Determine the [X, Y] coordinate at the center of the cell enclosing the given text.  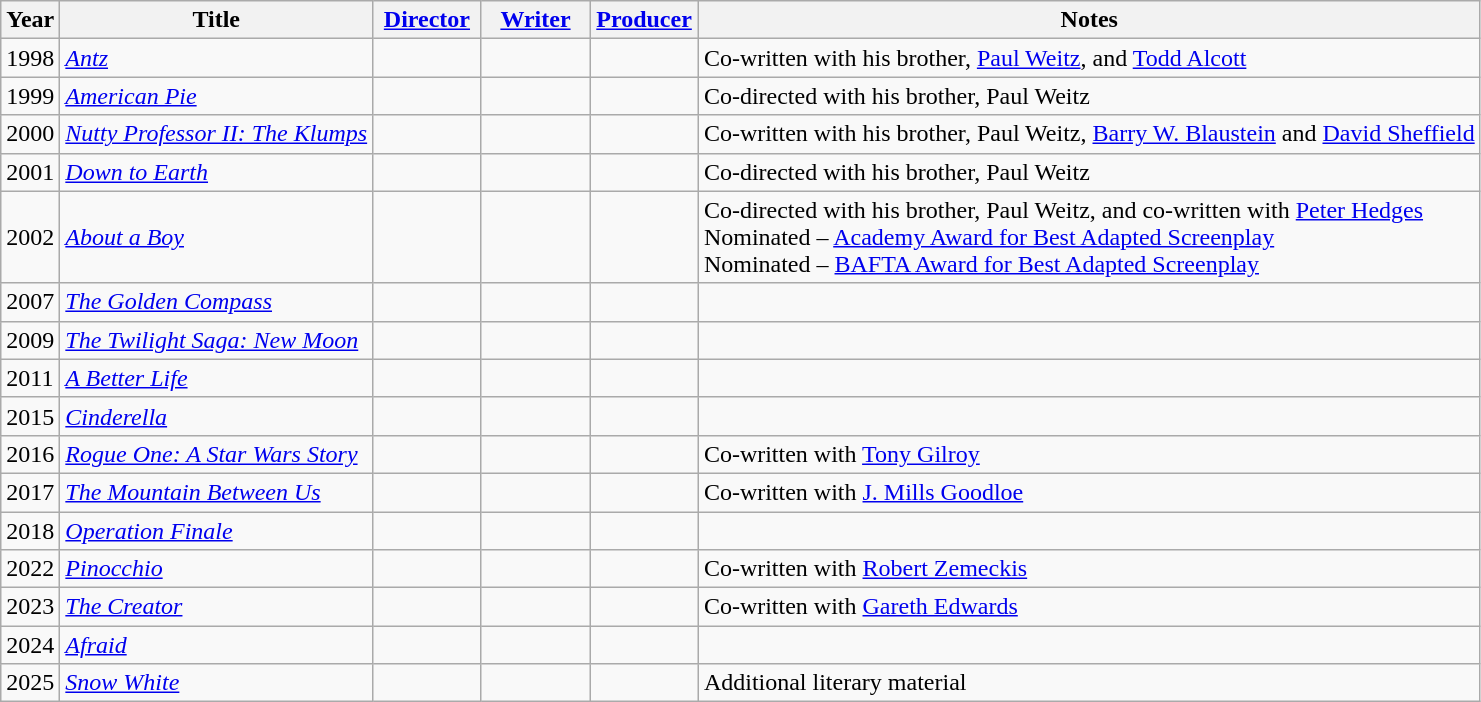
Co-written with his brother, Paul Weitz, Barry W. Blaustein and David Sheffield [1089, 134]
The Twilight Saga: New Moon [216, 340]
1998 [30, 58]
Antz [216, 58]
The Mountain Between Us [216, 492]
Snow White [216, 683]
The Golden Compass [216, 302]
Cinderella [216, 416]
Nutty Professor II: The Klumps [216, 134]
Co-written with Robert Zemeckis [1089, 569]
Producer [644, 20]
Rogue One: A Star Wars Story [216, 454]
Co-written with his brother, Paul Weitz, and Todd Alcott [1089, 58]
Notes [1089, 20]
The Creator [216, 607]
2015 [30, 416]
1999 [30, 96]
Writer [536, 20]
Year [30, 20]
2002 [30, 237]
Co-written with Tony Gilroy [1089, 454]
Down to Earth [216, 172]
2011 [30, 378]
2000 [30, 134]
Additional literary material [1089, 683]
Title [216, 20]
2001 [30, 172]
Operation Finale [216, 531]
2009 [30, 340]
2022 [30, 569]
2017 [30, 492]
2007 [30, 302]
2018 [30, 531]
Director [428, 20]
2016 [30, 454]
About a Boy [216, 237]
2025 [30, 683]
A Better Life [216, 378]
Co-written with J. Mills Goodloe [1089, 492]
Afraid [216, 645]
Pinocchio [216, 569]
Co-written with Gareth Edwards [1089, 607]
American Pie [216, 96]
2024 [30, 645]
2023 [30, 607]
